Detect which cell encompasses the target text, then output its (X, Y) center coordinate. 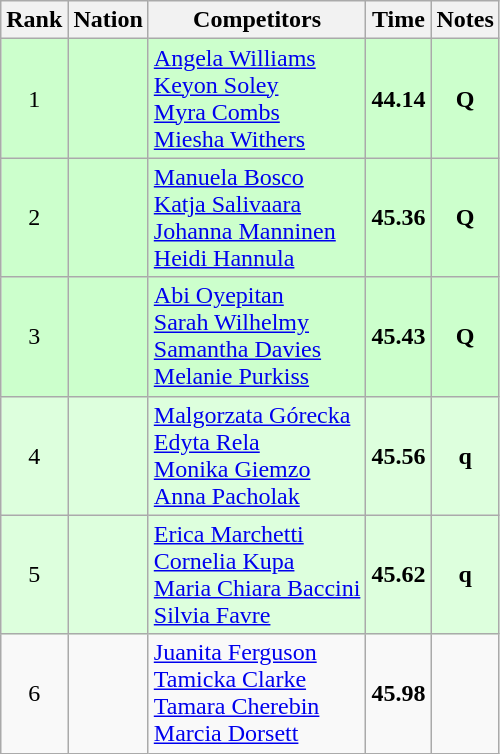
Erica MarchettiCornelia KupaMaria Chiara BacciniSilvia Favre (257, 574)
Angela WilliamsKeyon SoleyMyra CombsMiesha Withers (257, 98)
4 (34, 456)
5 (34, 574)
Competitors (257, 20)
Nation (108, 20)
Abi OyepitanSarah WilhelmySamantha DaviesMelanie Purkiss (257, 336)
45.98 (398, 694)
45.56 (398, 456)
Notes (465, 20)
45.62 (398, 574)
6 (34, 694)
45.36 (398, 218)
44.14 (398, 98)
Manuela BoscoKatja SalivaaraJohanna ManninenHeidi Hannula (257, 218)
3 (34, 336)
Juanita FergusonTamicka ClarkeTamara CherebinMarcia Dorsett (257, 694)
Time (398, 20)
2 (34, 218)
Rank (34, 20)
45.43 (398, 336)
1 (34, 98)
Malgorzata GóreckaEdyta RelaMonika GiemzoAnna Pacholak (257, 456)
